For the text-containing cell, return its midpoint in (x, y) coordinate format. 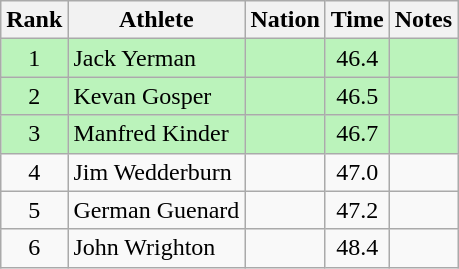
Athlete (156, 20)
2 (34, 96)
Jim Wedderburn (156, 172)
4 (34, 172)
5 (34, 210)
48.4 (357, 248)
Rank (34, 20)
Notes (423, 20)
1 (34, 58)
Jack Yerman (156, 58)
6 (34, 248)
John Wrighton (156, 248)
46.4 (357, 58)
46.7 (357, 134)
3 (34, 134)
German Guenard (156, 210)
47.2 (357, 210)
Time (357, 20)
Kevan Gosper (156, 96)
47.0 (357, 172)
46.5 (357, 96)
Manfred Kinder (156, 134)
Nation (285, 20)
